Provide the [X, Y] coordinate of the cell's center where the given text is located.  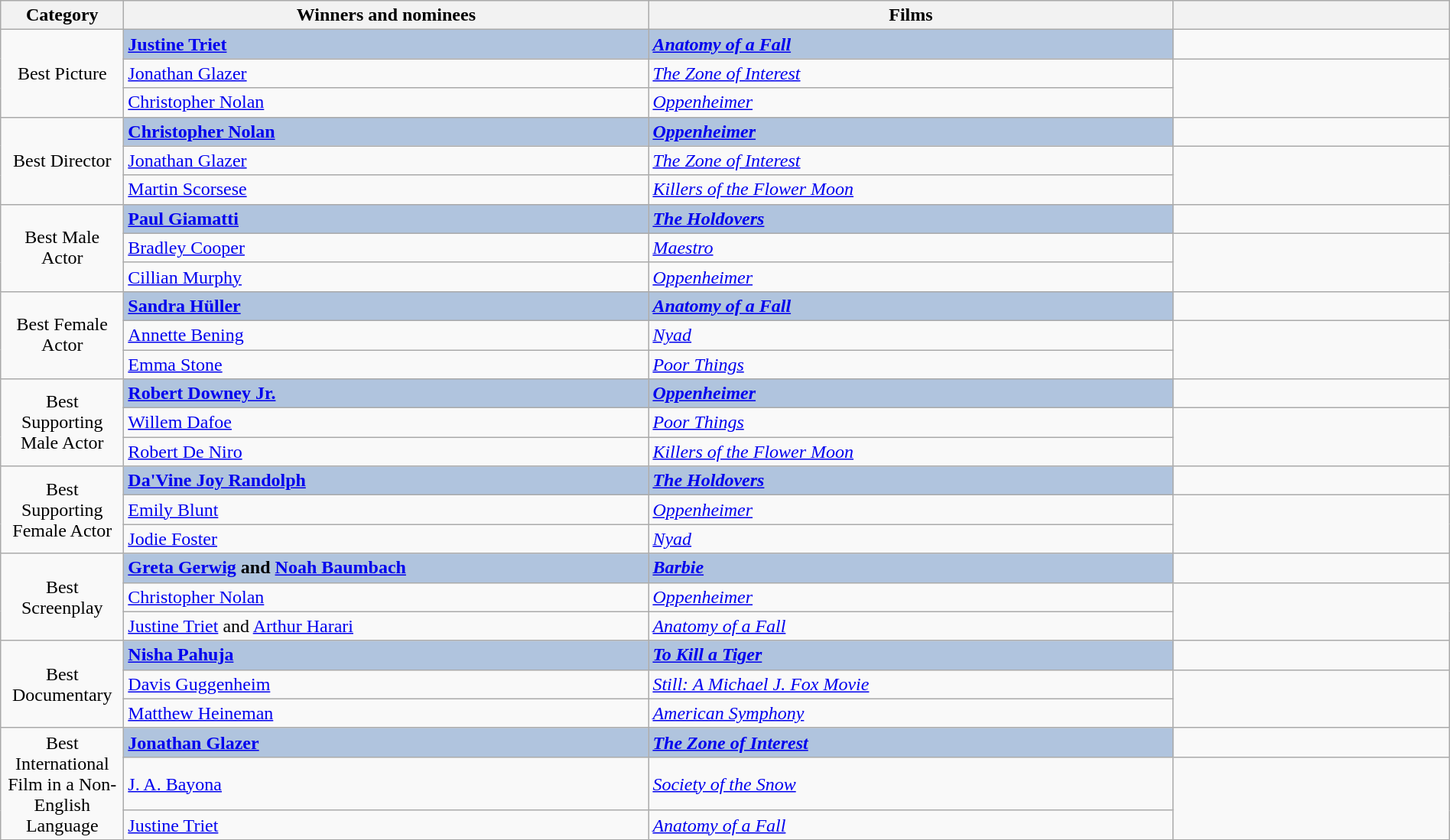
Best Supporting Male Actor [63, 423]
Davis Guggenheim [386, 684]
Best Director [63, 161]
Nisha Pahuja [386, 655]
Jodie Foster [386, 539]
Paul Giamatti [386, 219]
Sandra Hüller [386, 306]
Best Screenplay [63, 597]
Maestro [911, 248]
Robert Downey Jr. [386, 394]
Barbie [911, 568]
Best Picture [63, 73]
Da'Vine Joy Randolph [386, 481]
Society of the Snow [911, 783]
Matthew Heineman [386, 713]
Bradley Cooper [386, 248]
Greta Gerwig and Noah Baumbach [386, 568]
Best Documentary [63, 684]
J. A. Bayona [386, 783]
Willem Dafoe [386, 423]
Robert De Niro [386, 452]
Emily Blunt [386, 510]
Best Male Actor [63, 248]
To Kill a Tiger [911, 655]
Best Female Actor [63, 335]
Category [63, 15]
Films [911, 15]
Martin Scorsese [386, 190]
Best International Film in a Non-English Language [63, 783]
Annette Bening [386, 335]
Best Supporting Female Actor [63, 510]
Still: A Michael J. Fox Movie [911, 684]
Emma Stone [386, 365]
Cillian Murphy [386, 277]
Winners and nominees [386, 15]
Justine Triet and Arthur Harari [386, 626]
American Symphony [911, 713]
